Determine the [X, Y] coordinate at the center of the cell enclosing the given text.  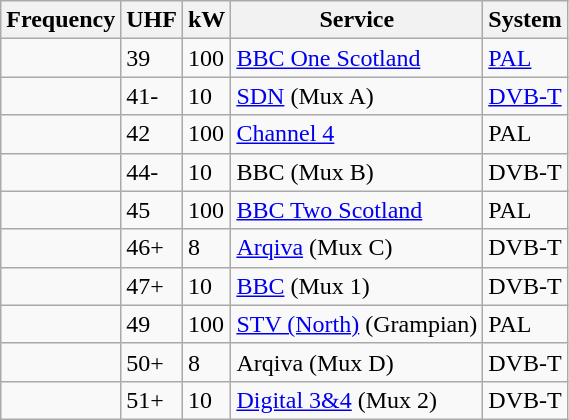
47+ [152, 286]
BBC (Mux B) [357, 172]
Digital 3&4 (Mux 2) [357, 400]
51+ [152, 400]
Service [357, 20]
49 [152, 324]
BBC (Mux 1) [357, 286]
Channel 4 [357, 134]
Arqiva (Mux C) [357, 248]
41- [152, 96]
Arqiva (Mux D) [357, 362]
50+ [152, 362]
42 [152, 134]
STV (North) (Grampian) [357, 324]
39 [152, 58]
System [525, 20]
SDN (Mux A) [357, 96]
46+ [152, 248]
kW [206, 20]
44- [152, 172]
UHF [152, 20]
BBC One Scotland [357, 58]
Frequency [61, 20]
45 [152, 210]
BBC Two Scotland [357, 210]
